Identify which cell holds the provided text, then report its (X, Y) central coordinate. 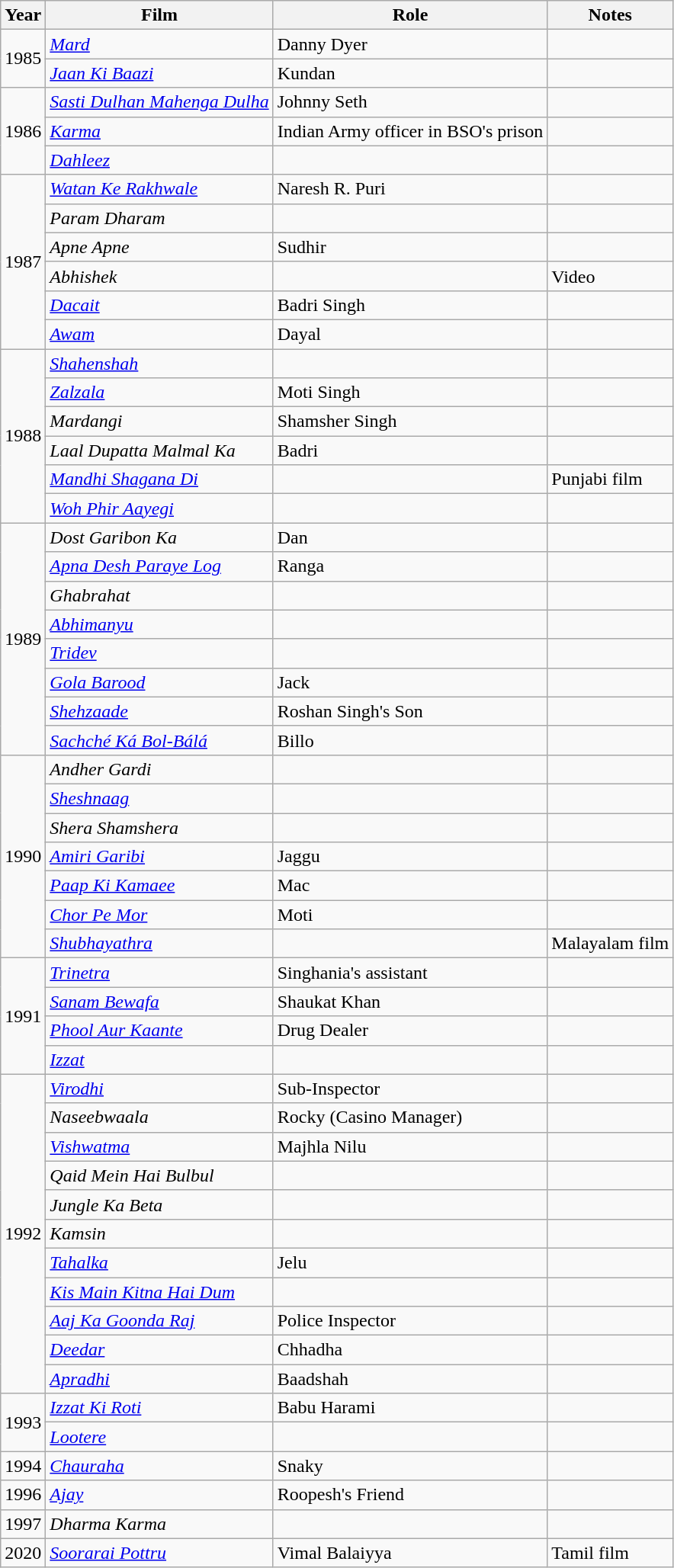
Kundan (410, 73)
Paap Ki Kamaee (159, 886)
Trinetra (159, 973)
Apne Apne (159, 247)
Dayal (410, 334)
Tamil film (610, 1553)
Izzat Ki Roti (159, 1408)
Notes (610, 15)
Johnny Seth (410, 102)
Naresh R. Puri (410, 189)
Phool Aur Kaante (159, 1031)
Malayalam film (610, 944)
Mac (410, 886)
Karma (159, 131)
Jaan Ki Baazi (159, 73)
Indian Army officer in BSO's prison (410, 131)
1993 (23, 1422)
Sachché Ká Bol-Bálá (159, 740)
Majhla Nilu (410, 1146)
Andher Gardi (159, 769)
Year (23, 15)
Chauraha (159, 1466)
Shehzaade (159, 711)
Chor Pe Mor (159, 915)
Dacait (159, 305)
Police Inspector (410, 1321)
Shamsher Singh (410, 422)
Punjabi film (610, 479)
Jack (410, 682)
1987 (23, 261)
Tridev (159, 653)
1991 (23, 1016)
Role (410, 15)
1994 (23, 1466)
Dharma Karma (159, 1524)
Shahenshah (159, 364)
Sasti Dulhan Mahenga Dulha (159, 102)
Ghabrahat (159, 595)
Tahalka (159, 1262)
Badri (410, 451)
Shaukat Khan (410, 1002)
Roshan Singh's Son (410, 711)
1992 (23, 1233)
Naseebwaala (159, 1117)
Drug Dealer (410, 1031)
Qaid Mein Hai Bulbul (159, 1175)
Billo (410, 740)
Kamsin (159, 1233)
Sudhir (410, 247)
Singhania's assistant (410, 973)
Dan (410, 537)
Zalzala (159, 393)
Vimal Balaiyya (410, 1553)
Izzat (159, 1060)
2020 (23, 1553)
Sanam Bewafa (159, 1002)
1988 (23, 436)
Abhimanyu (159, 624)
Amiri Garibi (159, 857)
Danny Dyer (410, 44)
1996 (23, 1495)
Soorarai Pottru (159, 1553)
Dost Garibon Ka (159, 537)
Apna Desh Paraye Log (159, 566)
Shubhayathra (159, 944)
Gola Barood (159, 682)
Moti (410, 915)
Laal Dupatta Malmal Ka (159, 451)
Lootere (159, 1437)
Mardangi (159, 422)
Video (610, 276)
Kis Main Kitna Hai Dum (159, 1292)
Ranga (410, 566)
1990 (23, 856)
Baadshah (410, 1379)
1989 (23, 639)
1997 (23, 1524)
Virodhi (159, 1089)
Jungle Ka Beta (159, 1204)
1986 (23, 131)
Badri Singh (410, 305)
1985 (23, 59)
Film (159, 15)
Sub-Inspector (410, 1089)
Snaky (410, 1466)
Roopesh's Friend (410, 1495)
Chhadha (410, 1350)
Abhishek (159, 276)
Param Dharam (159, 218)
Ajay (159, 1495)
Watan Ke Rakhwale (159, 189)
Vishwatma (159, 1146)
Rocky (Casino Manager) (410, 1117)
Awam (159, 334)
Jelu (410, 1262)
Aaj Ka Goonda Raj (159, 1321)
Mandhi Shagana Di (159, 479)
Apradhi (159, 1379)
Babu Harami (410, 1408)
Moti Singh (410, 393)
Sheshnaag (159, 798)
Jaggu (410, 857)
Shera Shamshera (159, 827)
Deedar (159, 1350)
Dahleez (159, 160)
Mard (159, 44)
Woh Phir Aayegi (159, 508)
